Scan for the cell matching the given text and deliver its [x, y] coordinate at center. 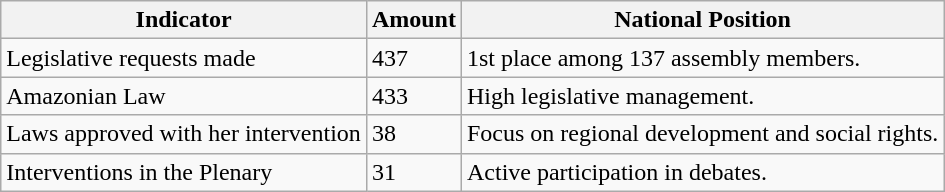
Active participation in debates. [702, 172]
31 [414, 172]
Amount [414, 20]
Focus on regional development and social rights. [702, 134]
Interventions in the Plenary [184, 172]
Legislative requests made [184, 58]
Laws approved with her intervention [184, 134]
Indicator [184, 20]
38 [414, 134]
437 [414, 58]
1st place among 137 assembly members. [702, 58]
Amazonian Law [184, 96]
National Position [702, 20]
433 [414, 96]
High legislative management. [702, 96]
